Locate the cell with the specified text and output its [X, Y] center coordinate. 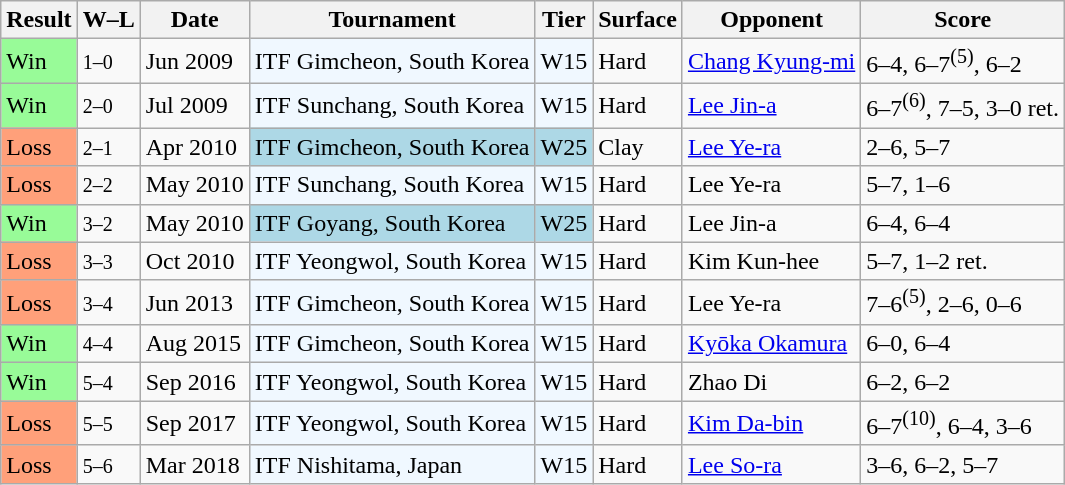
2–2 [108, 185]
6–4, 6–4 [963, 223]
ITF Goyang, South Korea [392, 223]
Apr 2010 [194, 147]
5–7, 1–2 ret. [963, 261]
Sep 2017 [194, 424]
5–5 [108, 424]
Jul 2009 [194, 106]
Opponent [771, 20]
2–1 [108, 147]
1–0 [108, 62]
Score [963, 20]
Date [194, 20]
4–4 [108, 344]
Clay [638, 147]
6–4, 6–7(5), 6–2 [963, 62]
2–6, 5–7 [963, 147]
6–0, 6–4 [963, 344]
5–7, 1–6 [963, 185]
Surface [638, 20]
Jun 2009 [194, 62]
5–4 [108, 382]
Zhao Di [771, 382]
3–3 [108, 261]
Mar 2018 [194, 464]
Jun 2013 [194, 302]
W–L [108, 20]
6–7(10), 6–4, 3–6 [963, 424]
Oct 2010 [194, 261]
ITF Nishitama, Japan [392, 464]
Aug 2015 [194, 344]
Tournament [392, 20]
7–6(5), 2–6, 0–6 [963, 302]
3–4 [108, 302]
Chang Kyung-mi [771, 62]
5–6 [108, 464]
Kim Kun-hee [771, 261]
Tier [564, 20]
3–2 [108, 223]
3–6, 6–2, 5–7 [963, 464]
6–7(6), 7–5, 3–0 ret. [963, 106]
Lee So-ra [771, 464]
Result [39, 20]
Sep 2016 [194, 382]
2–0 [108, 106]
Kyōka Okamura [771, 344]
6–2, 6–2 [963, 382]
Kim Da-bin [771, 424]
